Output the (X, Y) coordinate of the center of the cell containing the given text.  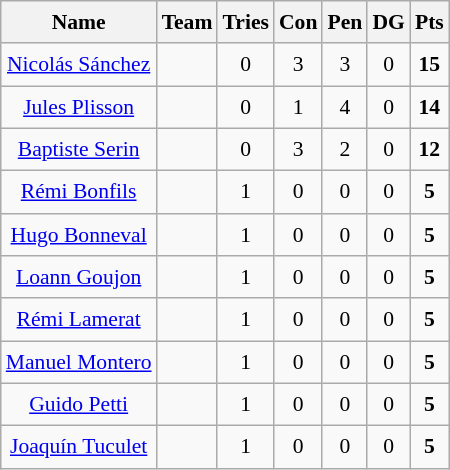
Loann Goujon (79, 278)
Rémi Bonfils (79, 192)
Guido Petti (79, 406)
Jules Plisson (79, 108)
2 (344, 150)
Pen (344, 22)
Pts (430, 22)
12 (430, 150)
Baptiste Serin (79, 150)
4 (344, 108)
Name (79, 22)
Rémi Lamerat (79, 320)
Nicolás Sánchez (79, 66)
14 (430, 108)
Hugo Bonneval (79, 236)
Tries (245, 22)
Joaquín Tuculet (79, 448)
Team (188, 22)
DG (388, 22)
15 (430, 66)
Manuel Montero (79, 362)
Con (298, 22)
